Return (X, Y) of the center of cell containing provided text 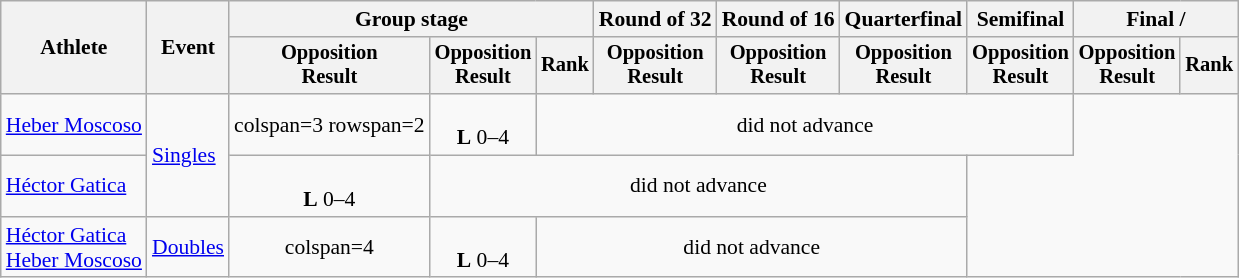
Group stage (412, 19)
colspan=4 (330, 248)
Round of 16 (778, 19)
Quarterfinal (904, 19)
Héctor Gatica (74, 186)
Heber Moscoso (74, 124)
Final / (1156, 19)
Event (188, 48)
Héctor GaticaHeber Moscoso (74, 248)
Doubles (188, 248)
Singles (188, 155)
Athlete (74, 48)
colspan=3 rowspan=2 (330, 124)
Semifinal (1020, 19)
Round of 32 (656, 19)
